Output the [x, y] coordinate of the center of the cell containing the given text.  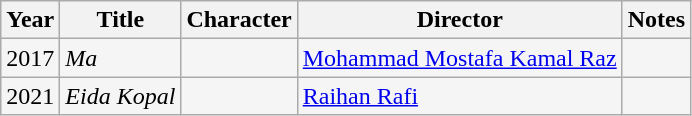
2021 [30, 96]
Year [30, 20]
Director [460, 20]
Raihan Rafi [460, 96]
Title [120, 20]
Eida Kopal [120, 96]
2017 [30, 58]
Mohammad Mostafa Kamal Raz [460, 58]
Notes [656, 20]
Character [239, 20]
Ma [120, 58]
